Search for the cell housing the specified text and yield its (X, Y) center coordinate. 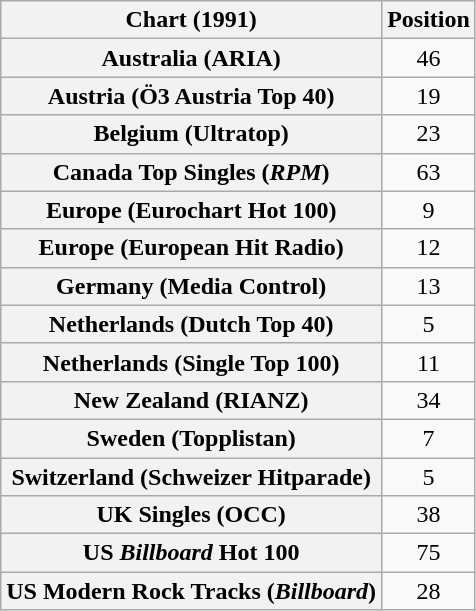
Europe (European Hit Radio) (192, 248)
23 (429, 134)
Austria (Ö3 Austria Top 40) (192, 96)
Sweden (Topplistan) (192, 438)
19 (429, 96)
US Modern Rock Tracks (Billboard) (192, 591)
Switzerland (Schweizer Hitparade) (192, 477)
11 (429, 362)
75 (429, 553)
34 (429, 400)
12 (429, 248)
Position (429, 20)
Netherlands (Single Top 100) (192, 362)
63 (429, 172)
Belgium (Ultratop) (192, 134)
28 (429, 591)
US Billboard Hot 100 (192, 553)
Canada Top Singles (RPM) (192, 172)
7 (429, 438)
Australia (ARIA) (192, 58)
Chart (1991) (192, 20)
13 (429, 286)
46 (429, 58)
38 (429, 515)
Europe (Eurochart Hot 100) (192, 210)
UK Singles (OCC) (192, 515)
New Zealand (RIANZ) (192, 400)
Germany (Media Control) (192, 286)
Netherlands (Dutch Top 40) (192, 324)
9 (429, 210)
